Scan for the cell matching the given text and deliver its (X, Y) coordinate at center. 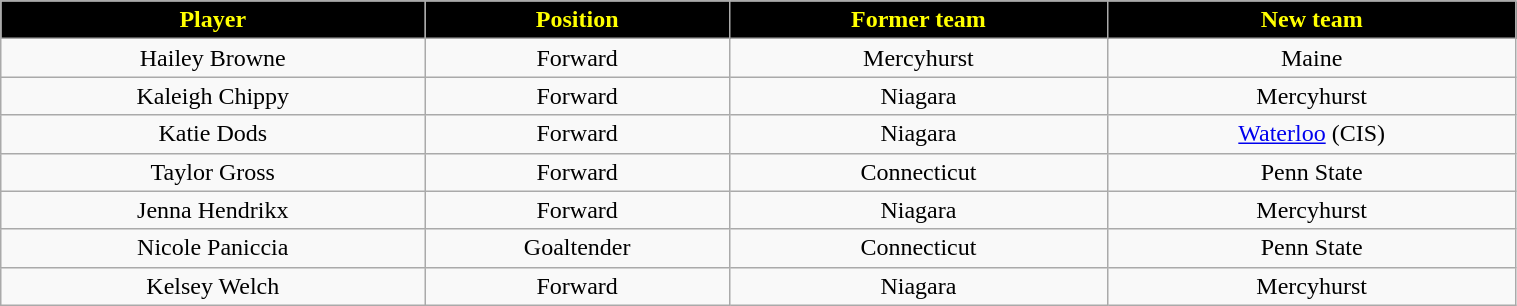
Taylor Gross (213, 172)
Kelsey Welch (213, 286)
Position (578, 20)
Maine (1312, 58)
Former team (919, 20)
New team (1312, 20)
Goaltender (578, 248)
Jenna Hendrikx (213, 210)
Player (213, 20)
Waterloo (CIS) (1312, 134)
Nicole Paniccia (213, 248)
Hailey Browne (213, 58)
Kaleigh Chippy (213, 96)
Katie Dods (213, 134)
